Capture the cell that displays the provided text and extract its [X, Y] central coordinate. 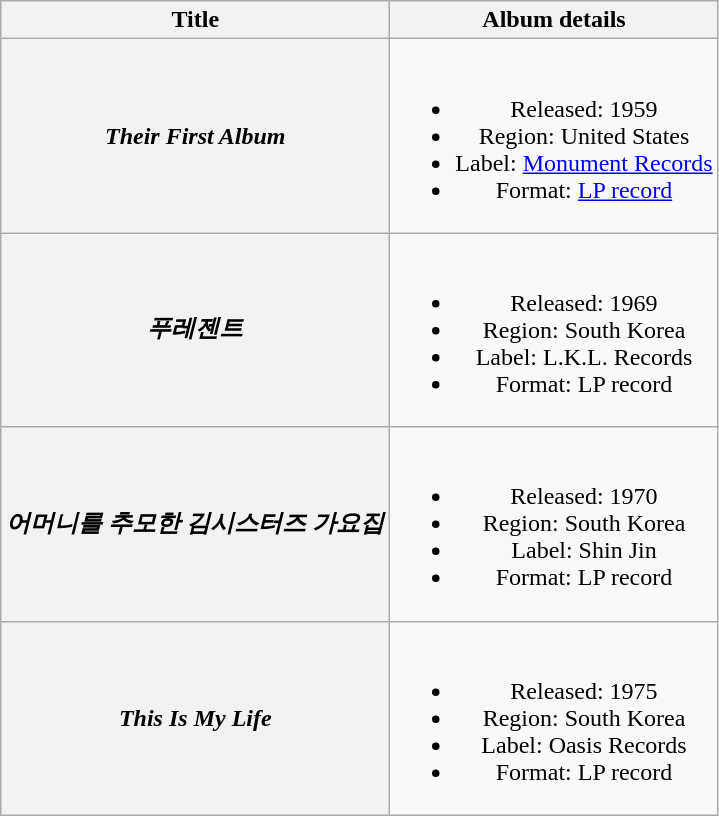
Title [196, 20]
Their First Album [196, 136]
This Is My Life [196, 718]
어머니를 추모한 김시스터즈 가요집 [196, 524]
Album details [554, 20]
Released: 1959Region: United StatesLabel: Monument RecordsFormat: LP record [554, 136]
푸레젠트 [196, 330]
Released: 1970Region: South KoreaLabel: Shin JinFormat: LP record [554, 524]
Released: 1969Region: South KoreaLabel: L.K.L. RecordsFormat: LP record [554, 330]
Released: 1975Region: South KoreaLabel: Oasis RecordsFormat: LP record [554, 718]
